Return the (x, y) coordinate for the center point of the cell that contains the specified text.  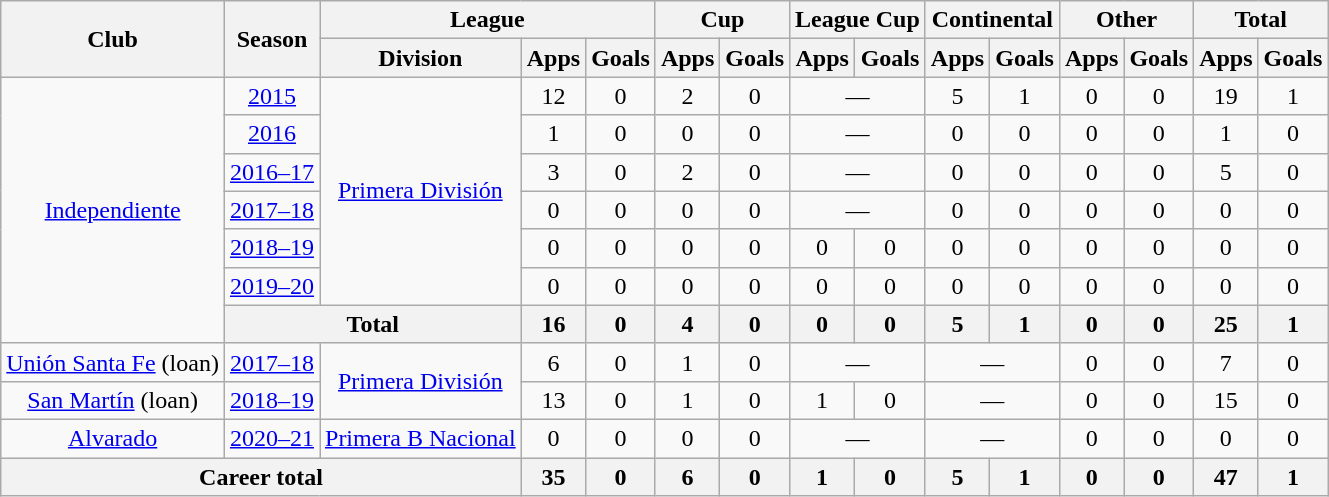
2016–17 (272, 172)
25 (1226, 324)
4 (687, 324)
Club (113, 39)
Primera B Nacional (421, 438)
Independiente (113, 210)
Division (421, 58)
19 (1226, 96)
Career total (261, 477)
Other (1126, 20)
2020–21 (272, 438)
League (488, 20)
Unión Santa Fe (loan) (113, 362)
Season (272, 39)
13 (553, 400)
2016 (272, 134)
35 (553, 477)
7 (1226, 362)
2019–20 (272, 286)
3 (553, 172)
15 (1226, 400)
Alvarado (113, 438)
12 (553, 96)
Continental (992, 20)
League Cup (858, 20)
San Martín (loan) (113, 400)
16 (553, 324)
Cup (722, 20)
47 (1226, 477)
2015 (272, 96)
